From the cell containing the given text, extract its center point as [x, y] coordinate. 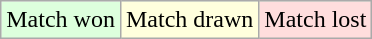
Match lost [316, 20]
Match won [61, 20]
Match drawn [189, 20]
